Determine the (x, y) coordinate at the center of the cell enclosing the given text.  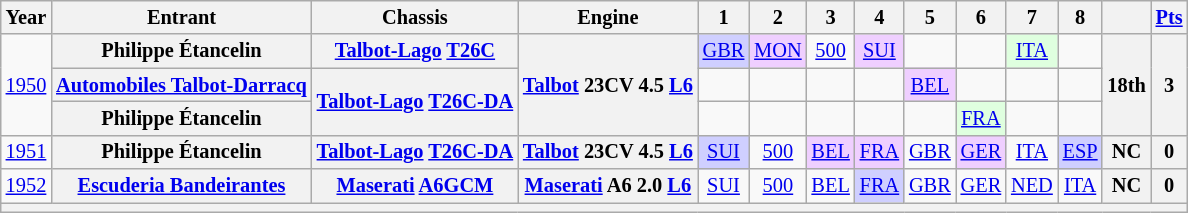
1951 (26, 152)
Pts (1170, 17)
8 (1080, 17)
Year (26, 17)
NED (1032, 186)
ESP (1080, 152)
1 (724, 17)
Maserati A6 2.0 L6 (608, 186)
Maserati A6GCM (415, 186)
1952 (26, 186)
18th (1126, 84)
7 (1032, 17)
4 (880, 17)
MON (778, 51)
Engine (608, 17)
Entrant (182, 17)
Automobiles Talbot-Darracq (182, 85)
Talbot-Lago T26C (415, 51)
1950 (26, 84)
6 (981, 17)
Escuderia Bandeirantes (182, 186)
5 (930, 17)
Chassis (415, 17)
2 (778, 17)
